Search for the cell housing the specified text and yield its [X, Y] center coordinate. 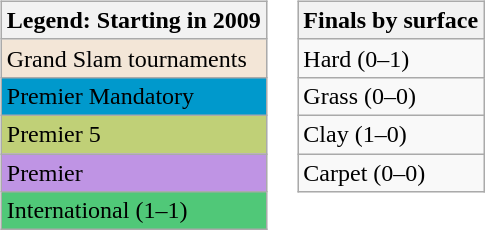
Legend: Starting in 2009 [134, 20]
Grass (0–0) [391, 96]
Hard (0–1) [391, 58]
International (1–1) [134, 211]
Premier Mandatory [134, 96]
Grand Slam tournaments [134, 58]
Finals by surface [391, 20]
Carpet (0–0) [391, 173]
Clay (1–0) [391, 134]
Premier [134, 173]
Premier 5 [134, 134]
